Locate the cell with the specified text and output its (x, y) center coordinate. 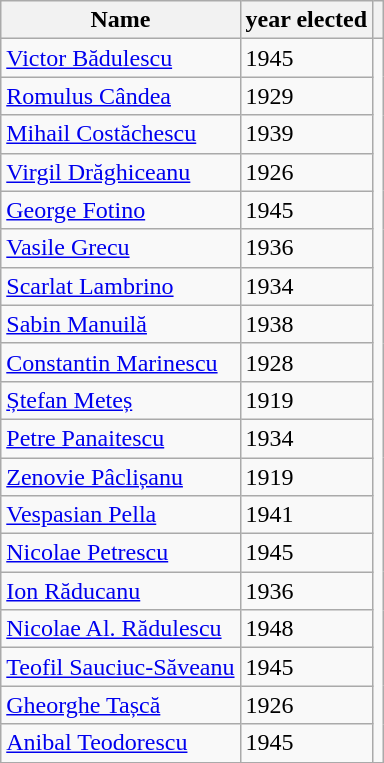
Romulus Cândea (120, 96)
Gheorghe Tașcă (120, 705)
year elected (306, 20)
Victor Bădulescu (120, 58)
1938 (306, 324)
Ștefan Meteș (120, 400)
Constantin Marinescu (120, 362)
Nicolae Al. Rădulescu (120, 629)
Vasile Grecu (120, 248)
Scarlat Lambrino (120, 286)
George Fotino (120, 210)
1928 (306, 362)
Zenovie Pâclișanu (120, 477)
1948 (306, 629)
Vespasian Pella (120, 515)
Sabin Manuilă (120, 324)
Virgil Drăghiceanu (120, 172)
1929 (306, 96)
Nicolae Petrescu (120, 553)
1941 (306, 515)
Name (120, 20)
Petre Panaitescu (120, 438)
Anibal Teodorescu (120, 743)
Teofil Sauciuc-Săveanu (120, 667)
Mihail Costăchescu (120, 134)
Ion Răducanu (120, 591)
1939 (306, 134)
